Scan for the cell matching the given text and deliver its (X, Y) coordinate at center. 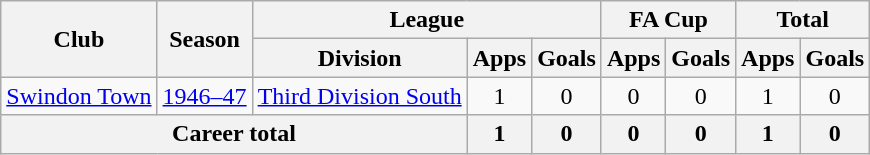
Division (360, 58)
Career total (234, 134)
FA Cup (668, 20)
1946–47 (204, 96)
Swindon Town (79, 96)
Season (204, 39)
Total (803, 20)
League (426, 20)
Club (79, 39)
Third Division South (360, 96)
